Identify which cell holds the provided text, then report its (x, y) central coordinate. 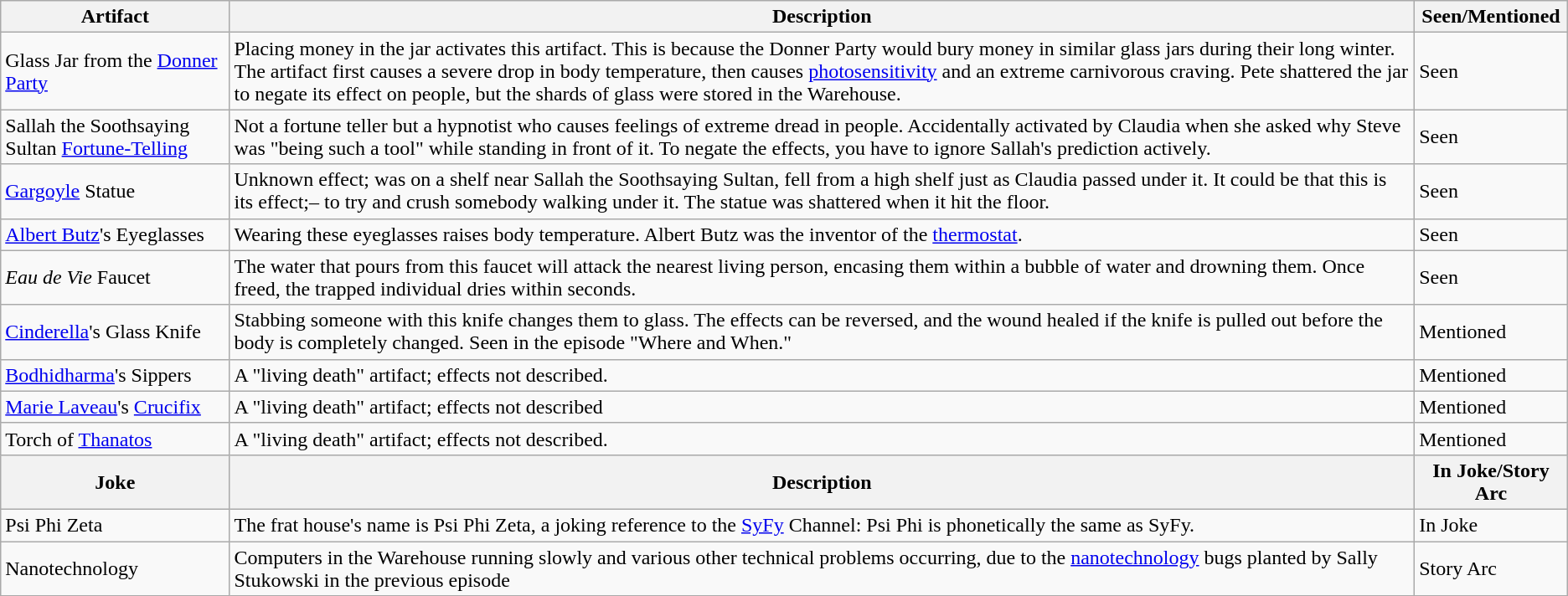
The frat house's name is Psi Phi Zeta, a joking reference to the SyFy Channel: Psi Phi is phonetically the same as SyFy. (823, 525)
Marie Laveau's Crucifix (116, 407)
Joke (116, 482)
Seen/Mentioned (1491, 17)
Gargoyle Statue (116, 191)
In Joke/Story Arc (1491, 482)
Torch of Thanatos (116, 439)
Albert Butz's Eyeglasses (116, 234)
A "living death" artifact; effects not described (823, 407)
Sallah the Soothsaying Sultan Fortune-Telling (116, 137)
Bodhidharma's Sippers (116, 375)
Eau de Vie Faucet (116, 278)
Artifact (116, 17)
Cinderella's Glass Knife (116, 331)
Nanotechnology (116, 568)
In Joke (1491, 525)
Wearing these eyeglasses raises body temperature. Albert Butz was the inventor of the thermostat. (823, 234)
Glass Jar from the Donner Party (116, 71)
Story Arc (1491, 568)
Psi Phi Zeta (116, 525)
